From the cell containing the given text, extract its center point as [x, y] coordinate. 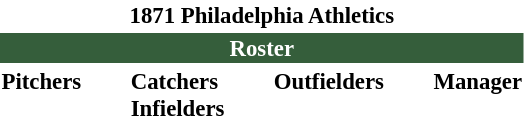
1871 Philadelphia Athletics [262, 15]
Roster [262, 48]
